Identify which cell holds the provided text, then report its [X, Y] central coordinate. 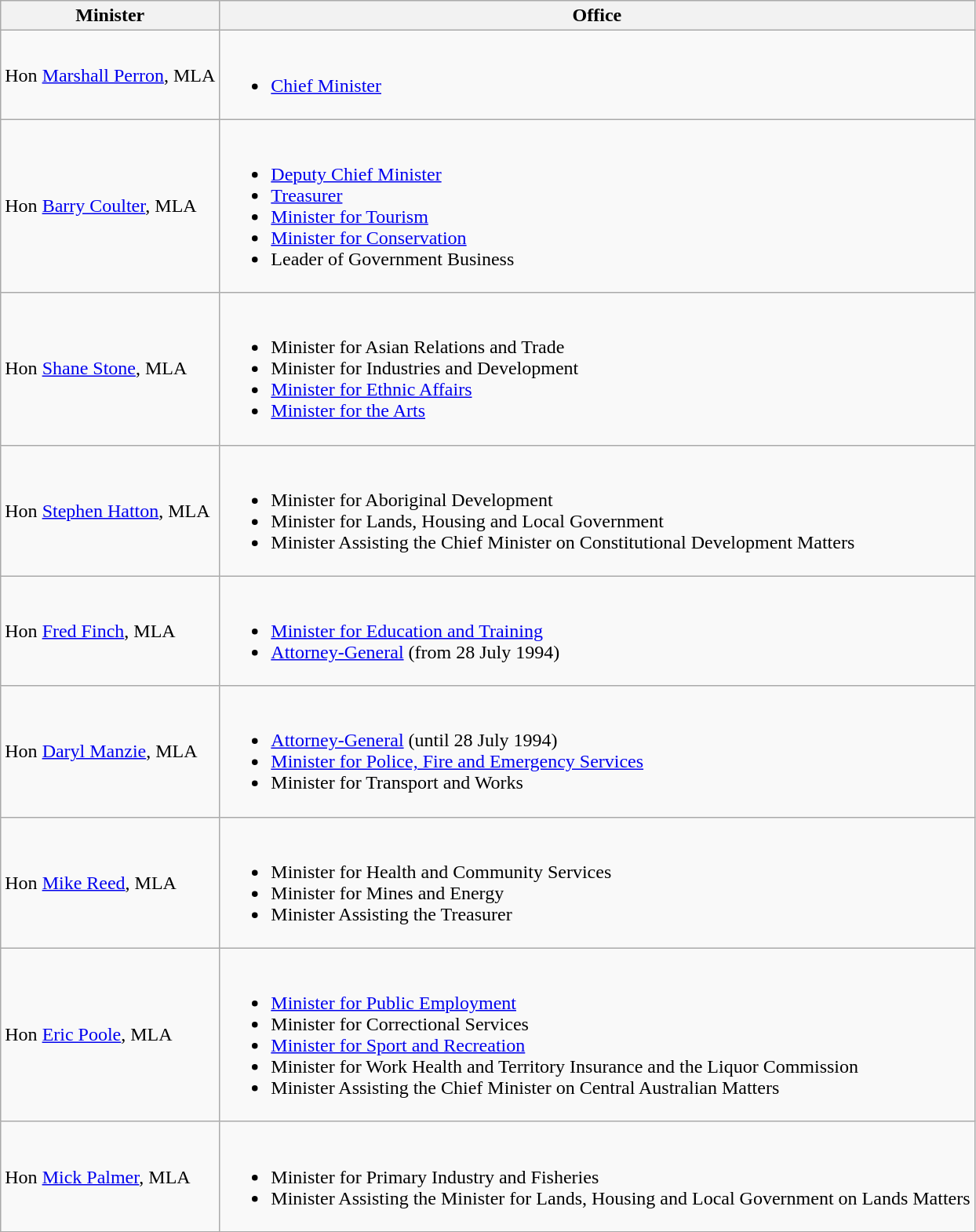
Hon Barry Coulter, MLA [110, 206]
Attorney-General (until 28 July 1994)Minister for Police, Fire and Emergency ServicesMinister for Transport and Works [597, 752]
Minister for Asian Relations and TradeMinister for Industries and DevelopmentMinister for Ethnic AffairsMinister for the Arts [597, 369]
Minister [110, 16]
Hon Stephen Hatton, MLA [110, 510]
Chief Minister [597, 75]
Hon Eric Poole, MLA [110, 1034]
Hon Mick Palmer, MLA [110, 1176]
Hon Mike Reed, MLA [110, 882]
Minister for Primary Industry and FisheriesMinister Assisting the Minister for Lands, Housing and Local Government on Lands Matters [597, 1176]
Minister for Education and TrainingAttorney-General (from 28 July 1994) [597, 631]
Office [597, 16]
Hon Fred Finch, MLA [110, 631]
Hon Marshall Perron, MLA [110, 75]
Hon Shane Stone, MLA [110, 369]
Deputy Chief MinisterTreasurerMinister for TourismMinister for ConservationLeader of Government Business [597, 206]
Hon Daryl Manzie, MLA [110, 752]
Minister for Health and Community ServicesMinister for Mines and EnergyMinister Assisting the Treasurer [597, 882]
